From the cell containing the given text, extract its center point as [x, y] coordinate. 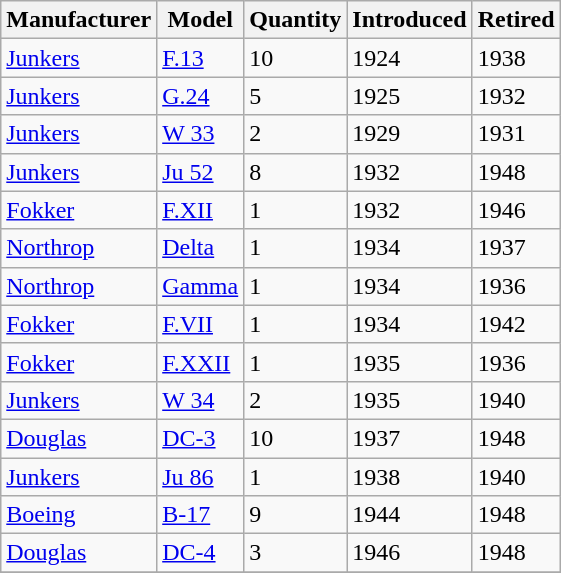
8 [296, 172]
B-17 [200, 515]
Ju 86 [200, 477]
Gamma [200, 286]
Delta [200, 248]
1942 [516, 324]
1924 [410, 58]
W 33 [200, 134]
Introduced [410, 20]
5 [296, 96]
F.XII [200, 210]
Retired [516, 20]
1944 [410, 515]
F.VII [200, 324]
1925 [410, 96]
Quantity [296, 20]
1929 [410, 134]
F.13 [200, 58]
G.24 [200, 96]
DC-4 [200, 553]
DC-3 [200, 438]
3 [296, 553]
Boeing [79, 515]
Model [200, 20]
9 [296, 515]
W 34 [200, 400]
Ju 52 [200, 172]
F.XXII [200, 362]
1931 [516, 134]
Manufacturer [79, 20]
